Locate the cell with the specified text and output its (X, Y) center coordinate. 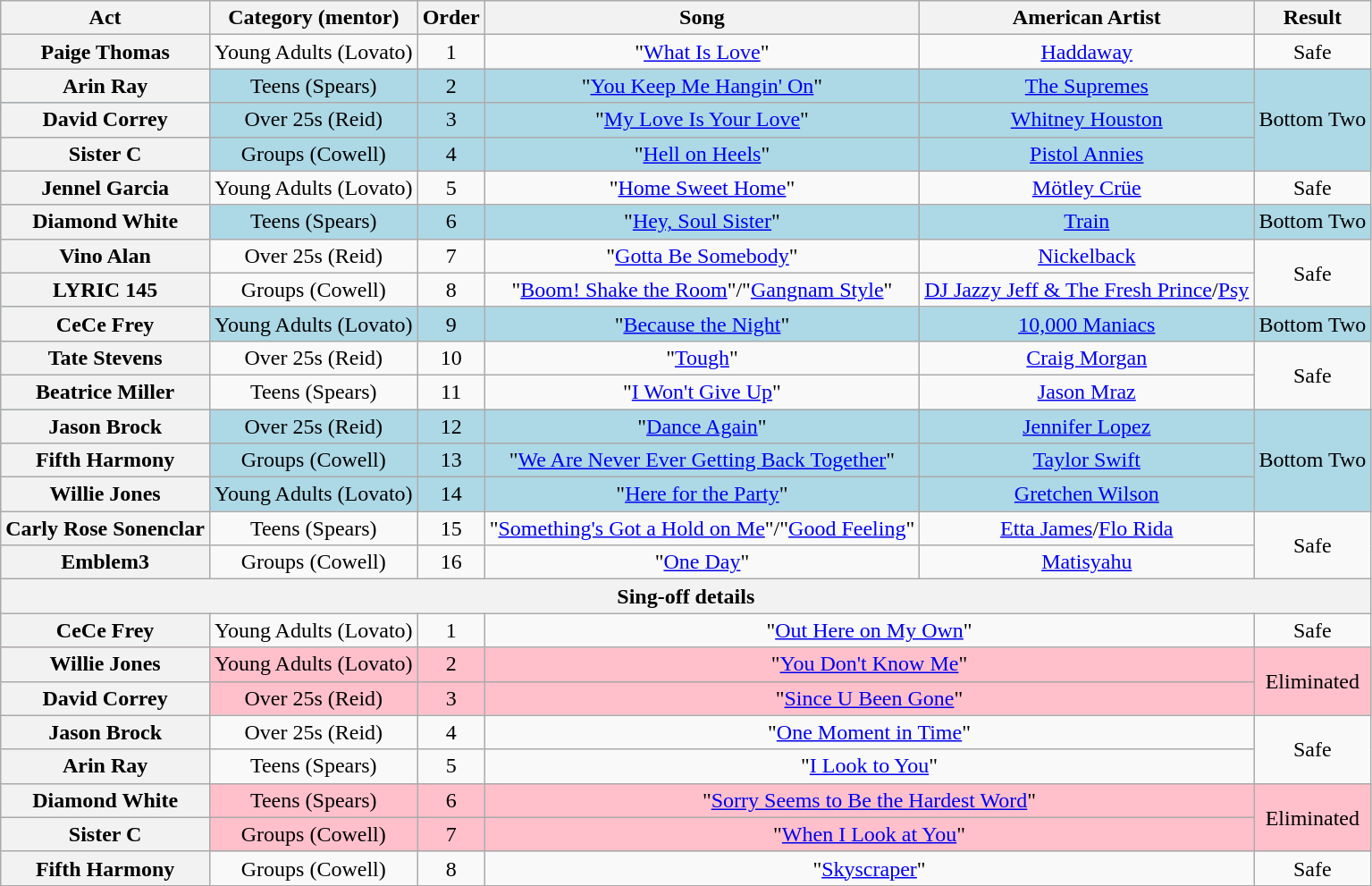
Vino Alan (105, 256)
"We Are Never Ever Getting Back Together" (703, 460)
Whitney Houston (1087, 120)
"Out Here on My Own" (869, 630)
13 (450, 460)
"Sorry Seems to Be the Hardest Word" (869, 800)
Nickelback (1087, 256)
Taylor Swift (1087, 460)
Jennel Garcia (105, 188)
"One Moment in Time" (869, 732)
"Boom! Shake the Room"/"Gangnam Style" (703, 290)
16 (450, 562)
Etta James/Flo Rida (1087, 528)
"Because the Night" (703, 324)
"Home Sweet Home" (703, 188)
"I Won't Give Up" (703, 392)
The Supremes (1087, 86)
Sing-off details (686, 596)
15 (450, 528)
"When I Look at You" (869, 834)
Mötley Crüe (1087, 188)
14 (450, 494)
Order (450, 18)
"Here for the Party" (703, 494)
10,000 Maniacs (1087, 324)
9 (450, 324)
Gretchen Wilson (1087, 494)
10 (450, 358)
11 (450, 392)
Act (105, 18)
DJ Jazzy Jeff & The Fresh Prince/Psy (1087, 290)
LYRIC 145 (105, 290)
"Hey, Soul Sister" (703, 222)
"Tough" (703, 358)
Jason Mraz (1087, 392)
Tate Stevens (105, 358)
Matisyahu (1087, 562)
Result (1312, 18)
"I Look to You" (869, 766)
"Since U Been Gone" (869, 698)
American Artist (1087, 18)
"You Don't Know Me" (869, 664)
Emblem3 (105, 562)
Paige Thomas (105, 52)
Jennifer Lopez (1087, 426)
"Skyscraper" (869, 868)
"My Love Is Your Love" (703, 120)
"Hell on Heels" (703, 154)
Beatrice Miller (105, 392)
Carly Rose Sonenclar (105, 528)
Song (703, 18)
"Something's Got a Hold on Me"/"Good Feeling" (703, 528)
Train (1087, 222)
"What Is Love" (703, 52)
Pistol Annies (1087, 154)
12 (450, 426)
Haddaway (1087, 52)
"Dance Again" (703, 426)
"Gotta Be Somebody" (703, 256)
Craig Morgan (1087, 358)
Category (mentor) (313, 18)
"One Day" (703, 562)
"You Keep Me Hangin' On" (703, 86)
